Pinpoint the cell where the given text exists, returning its (x, y) midpoint coordinate. 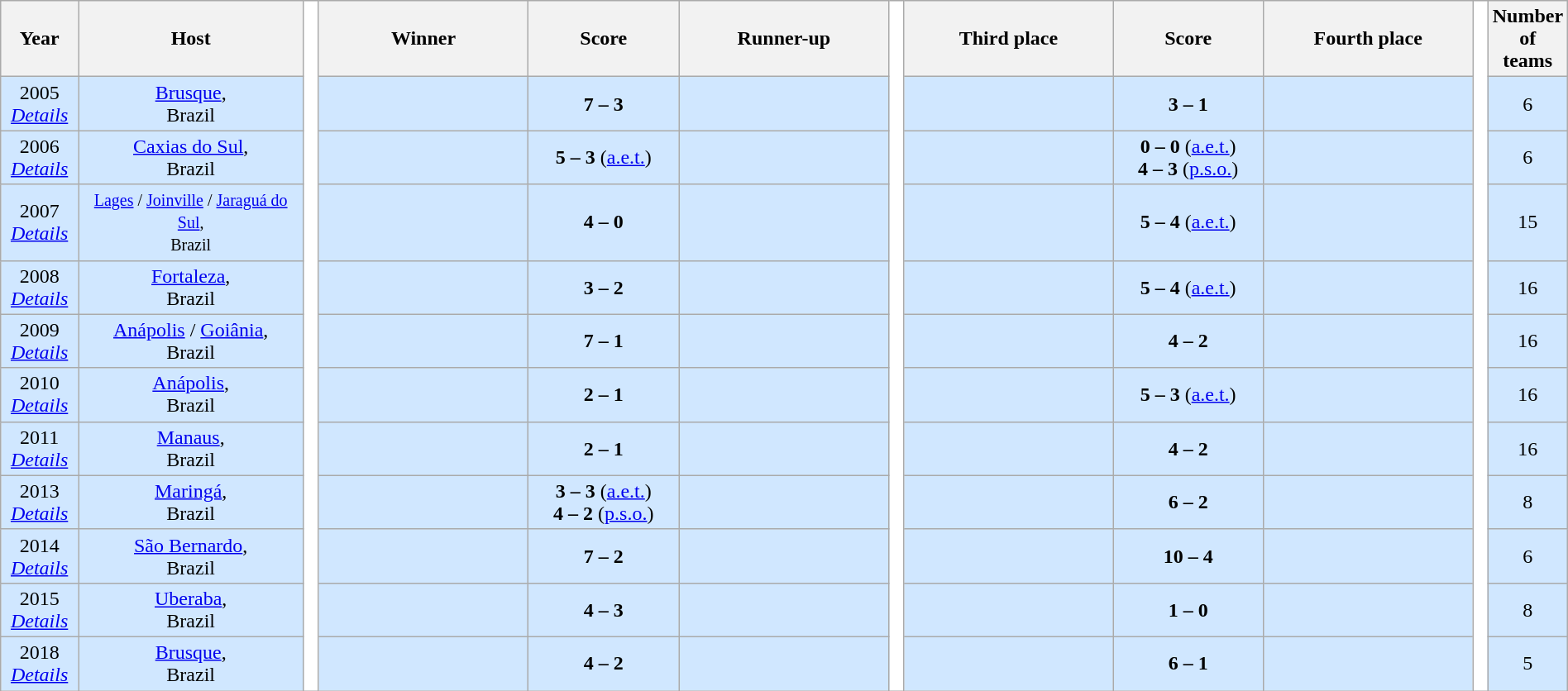
2013Details (40, 503)
0 – 0 (a.e.t.) 4 – 3 (p.s.o.) (1188, 157)
6 – 1 (1188, 663)
Anápolis, Brazil (190, 395)
10 – 4 (1188, 555)
São Bernardo, Brazil (190, 555)
4 – 0 (604, 222)
Fortaleza, Brazil (190, 288)
15 (1527, 222)
2010Details (40, 395)
1 – 0 (1188, 610)
3 – 3 (a.e.t.) 4 – 2 (p.s.o.) (604, 503)
2009Details (40, 341)
Manaus, Brazil (190, 448)
2015 Details (40, 610)
2005Details (40, 104)
Uberaba, Brazil (190, 610)
2008Details (40, 288)
7 – 1 (604, 341)
Fourth place (1368, 39)
Maringá, Brazil (190, 503)
7 – 2 (604, 555)
6 – 2 (1188, 503)
Host (190, 39)
Third place (1008, 39)
2011Details (40, 448)
Runner-up (784, 39)
Year (40, 39)
3 – 2 (604, 288)
2007Details (40, 222)
Winner (423, 39)
2006Details (40, 157)
2018Details (40, 663)
Caxias do Sul, Brazil (190, 157)
2014Details (40, 555)
3 – 1 (1188, 104)
4 – 3 (604, 610)
Anápolis / Goiânia, Brazil (190, 341)
Lages / Joinville / Jaraguá do Sul, Brazil (190, 222)
Number of teams (1527, 39)
7 – 3 (604, 104)
5 (1527, 663)
